Extract the (x, y) coordinate from the center of the cell holding the provided text.  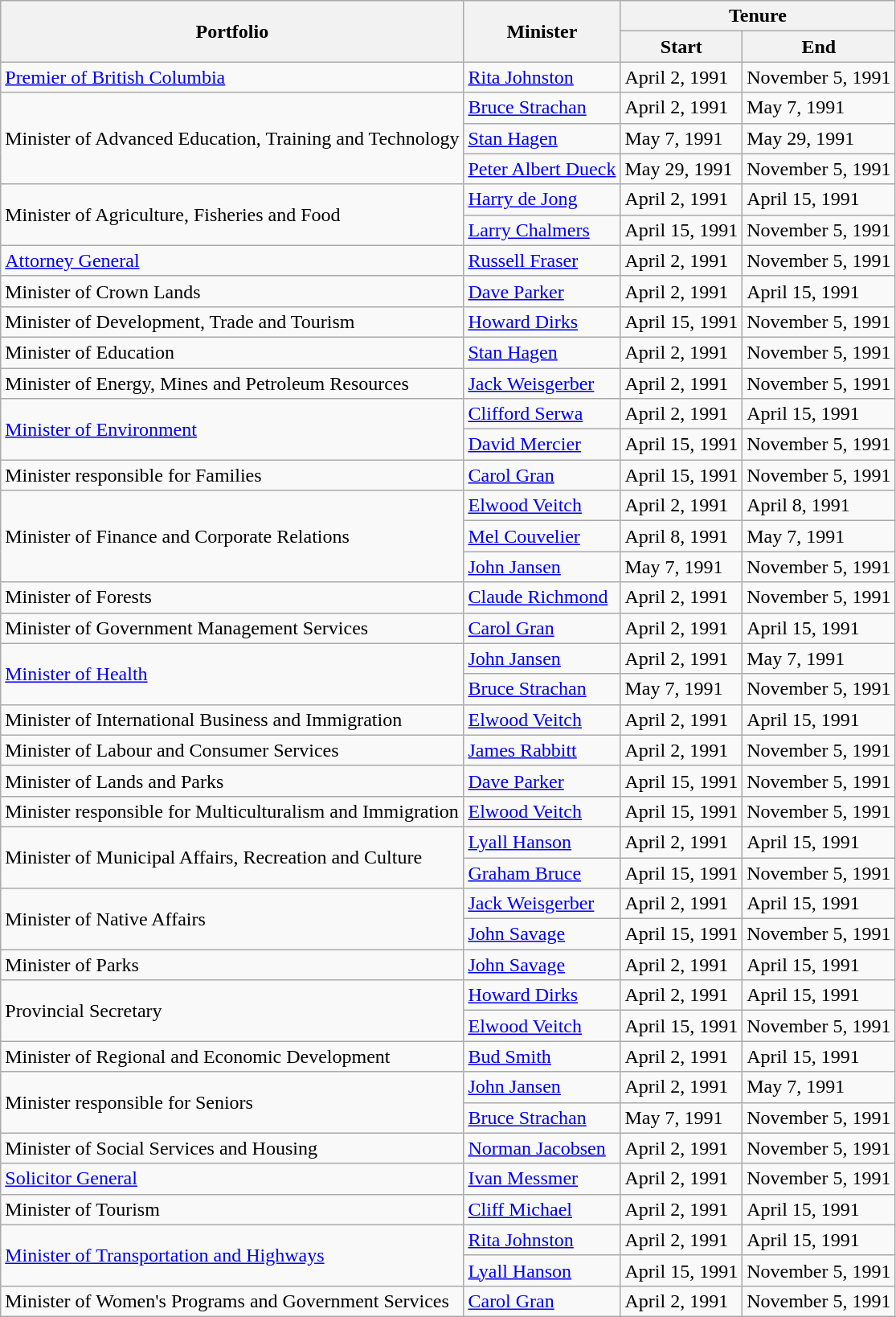
Minister of Crown Lands (232, 291)
Minister of Agriculture, Fisheries and Food (232, 215)
Minister of Regional and Economic Development (232, 1056)
Attorney General (232, 261)
Solicitor General (232, 1179)
Minister of Lands and Parks (232, 781)
Minister of Native Affairs (232, 919)
End (819, 47)
Minister of Municipal Affairs, Recreation and Culture (232, 857)
Minister of Parks (232, 965)
Minister of Health (232, 674)
Provincial Secretary (232, 1011)
Bud Smith (542, 1056)
Clifford Serwa (542, 414)
Portfolio (232, 31)
Tenure (758, 16)
Russell Fraser (542, 261)
Premier of British Columbia (232, 77)
Minister responsible for Seniors (232, 1102)
Minister of Environment (232, 429)
Minister of Women's Programs and Government Services (232, 1301)
Cliff Michael (542, 1209)
Ivan Messmer (542, 1179)
David Mercier (542, 445)
Mel Couvelier (542, 536)
Harry de Jong (542, 199)
Minister of Tourism (232, 1209)
Minister (542, 31)
Start (681, 47)
Minister of Government Management Services (232, 628)
Minister of Development, Trade and Tourism (232, 322)
Minister of Advanced Education, Training and Technology (232, 138)
Larry Chalmers (542, 230)
Graham Bruce (542, 872)
Minister responsible for Families (232, 475)
Minister of International Business and Immigration (232, 720)
Minister of Social Services and Housing (232, 1148)
Minister of Forests (232, 597)
James Rabbitt (542, 750)
Norman Jacobsen (542, 1148)
Peter Albert Dueck (542, 169)
Claude Richmond (542, 597)
Minister responsible for Multiculturalism and Immigration (232, 811)
Minister of Finance and Corporate Relations (232, 536)
Minister of Energy, Mines and Petroleum Resources (232, 384)
Minister of Labour and Consumer Services (232, 750)
Minister of Transportation and Highways (232, 1255)
Minister of Education (232, 352)
